Search for the cell housing the specified text and yield its (x, y) center coordinate. 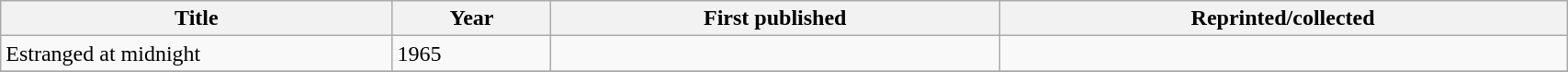
Estranged at midnight (197, 54)
Year (472, 18)
Title (197, 18)
First published (775, 18)
Reprinted/collected (1283, 18)
1965 (472, 54)
